Output the (X, Y) coordinate of the center of the cell containing the given text.  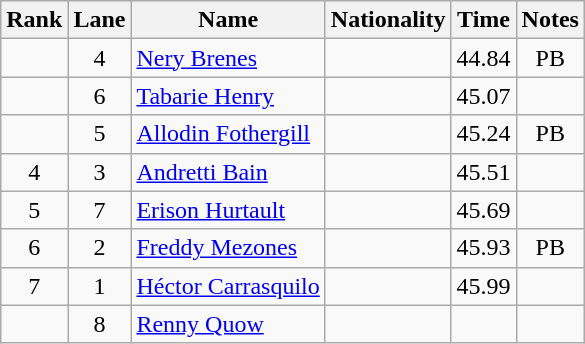
1 (100, 286)
Andretti Bain (228, 172)
Name (228, 20)
Nery Brenes (228, 58)
Notes (550, 20)
45.99 (484, 286)
Lane (100, 20)
Freddy Mezones (228, 248)
45.51 (484, 172)
45.24 (484, 134)
3 (100, 172)
2 (100, 248)
45.07 (484, 96)
Héctor Carrasquilo (228, 286)
Time (484, 20)
45.93 (484, 248)
Erison Hurtault (228, 210)
Rank (34, 20)
45.69 (484, 210)
Allodin Fothergill (228, 134)
44.84 (484, 58)
Tabarie Henry (228, 96)
Renny Quow (228, 324)
8 (100, 324)
Nationality (388, 20)
